Detect which cell encompasses the target text, then output its [x, y] center coordinate. 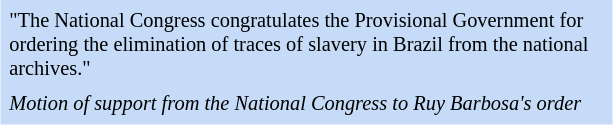
Motion of support from the National Congress to Ruy Barbosa's order [306, 104]
